Scan for the cell matching the given text and deliver its (X, Y) coordinate at center. 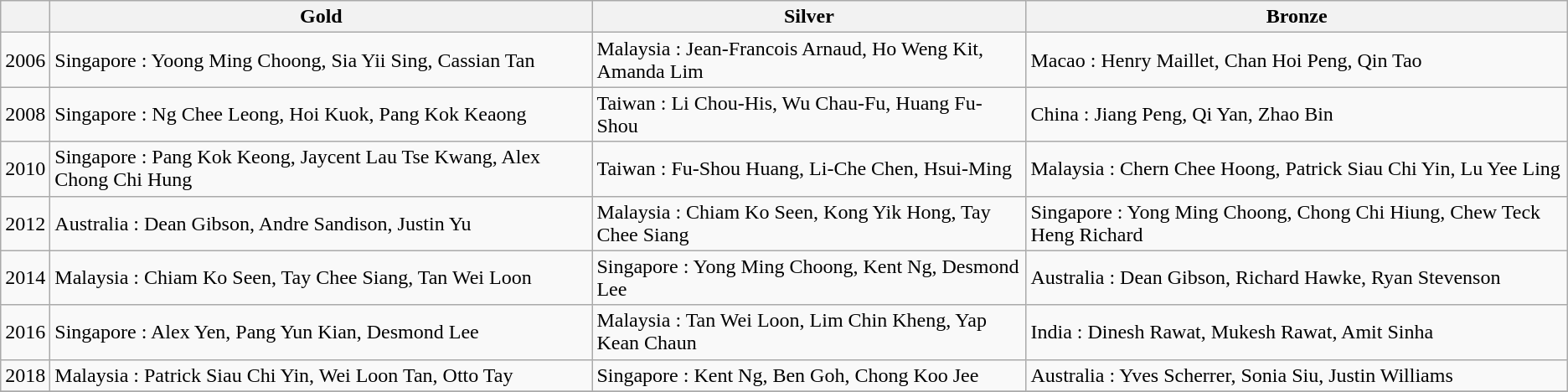
Singapore : Yong Ming Choong, Chong Chi Hiung, Chew Teck Heng Richard (1297, 223)
2006 (25, 60)
Singapore : Pang Kok Keong, Jaycent Lau Tse Kwang, Alex Chong Chi Hung (322, 169)
Singapore : Yoong Ming Choong, Sia Yii Sing, Cassian Tan (322, 60)
Macao : Henry Maillet, Chan Hoi Peng, Qin Tao (1297, 60)
2012 (25, 223)
Malaysia : Chiam Ko Seen, Tay Chee Siang, Tan Wei Loon (322, 278)
Malaysia : Jean-Francois Arnaud, Ho Weng Kit, Amanda Lim (809, 60)
Singapore : Yong Ming Choong, Kent Ng, Desmond Lee (809, 278)
Bronze (1297, 17)
2018 (25, 375)
Singapore : Alex Yen, Pang Yun Kian, Desmond Lee (322, 332)
Australia : Yves Scherrer, Sonia Siu, Justin Williams (1297, 375)
Malaysia : Chern Chee Hoong, Patrick Siau Chi Yin, Lu Yee Ling (1297, 169)
Singapore : Kent Ng, Ben Goh, Chong Koo Jee (809, 375)
Taiwan : Fu-Shou Huang, Li-Che Chen, Hsui-Ming (809, 169)
Silver (809, 17)
Malaysia : Chiam Ko Seen, Kong Yik Hong, Tay Chee Siang (809, 223)
Singapore : Ng Chee Leong, Hoi Kuok, Pang Kok Keaong (322, 114)
2016 (25, 332)
Australia : Dean Gibson, Richard Hawke, Ryan Stevenson (1297, 278)
Gold (322, 17)
Australia : Dean Gibson, Andre Sandison, Justin Yu (322, 223)
2010 (25, 169)
2014 (25, 278)
Malaysia : Tan Wei Loon, Lim Chin Kheng, Yap Kean Chaun (809, 332)
Malaysia : Patrick Siau Chi Yin, Wei Loon Tan, Otto Tay (322, 375)
Taiwan : Li Chou-His, Wu Chau-Fu, Huang Fu-Shou (809, 114)
China : Jiang Peng, Qi Yan, Zhao Bin (1297, 114)
India : Dinesh Rawat, Mukesh Rawat, Amit Sinha (1297, 332)
2008 (25, 114)
